Output the [X, Y] coordinate of the center of the cell containing the given text.  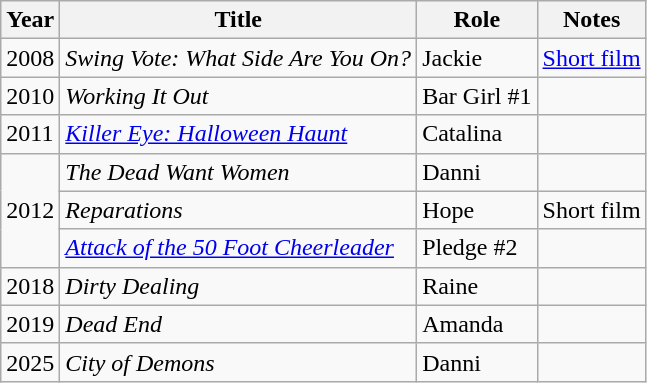
Dirty Dealing [238, 286]
City of Demons [238, 362]
2019 [30, 324]
Amanda [477, 324]
2012 [30, 210]
Working It Out [238, 96]
Pledge #2 [477, 248]
Year [30, 20]
Swing Vote: What Side Are You On? [238, 58]
The Dead Want Women [238, 172]
Killer Eye: Halloween Haunt [238, 134]
2008 [30, 58]
2011 [30, 134]
Hope [477, 210]
Raine [477, 286]
2010 [30, 96]
2018 [30, 286]
Title [238, 20]
Bar Girl #1 [477, 96]
Role [477, 20]
Attack of the 50 Foot Cheerleader [238, 248]
Dead End [238, 324]
2025 [30, 362]
Catalina [477, 134]
Jackie [477, 58]
Reparations [238, 210]
Notes [592, 20]
